Pinpoint the cell where the given text exists, returning its (X, Y) midpoint coordinate. 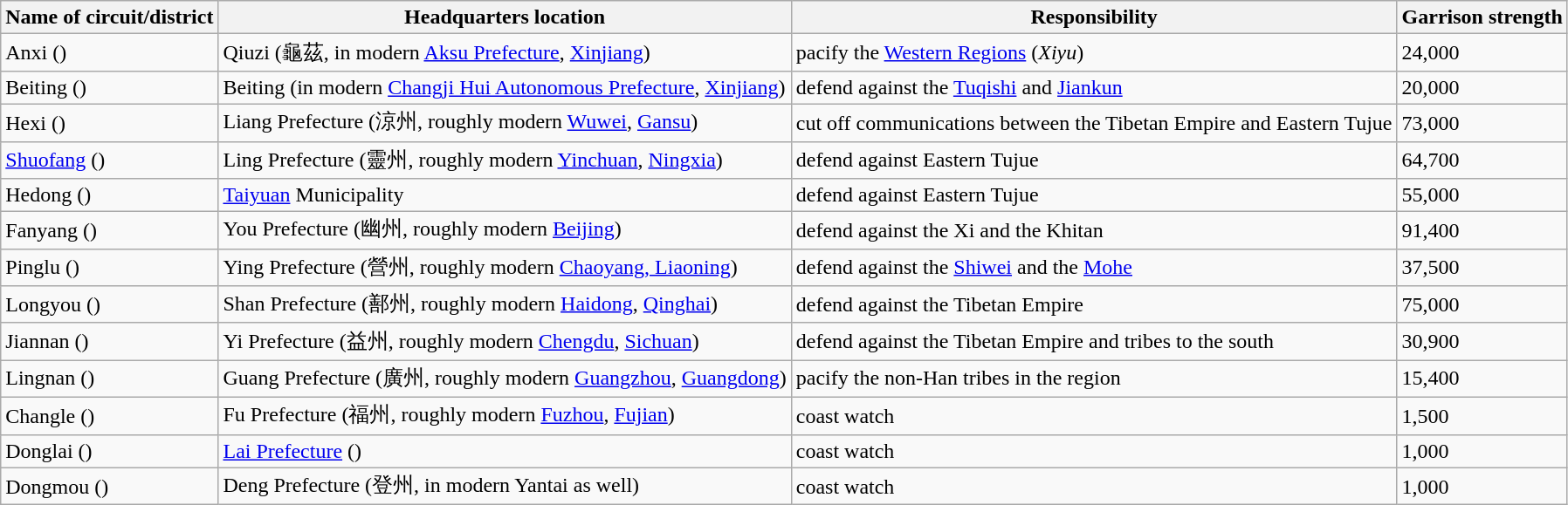
Deng Prefecture (登州, in modern Yantai as well) (505, 487)
Changle () (110, 415)
75,000 (1482, 305)
Liang Prefecture (涼州, roughly modern Wuwei, Gansu) (505, 122)
Ying Prefecture (營州, roughly modern Chaoyang, Liaoning) (505, 267)
defend against the Xi and the Khitan (1094, 230)
defend against the Tibetan Empire and tribes to the south (1094, 342)
Dongmou () (110, 487)
Beiting () (110, 87)
defend against the Tibetan Empire (1094, 305)
Donglai () (110, 451)
Lai Prefecture () (505, 451)
Lingnan () (110, 379)
Shuofang () (110, 160)
Beiting (in modern Changji Hui Autonomous Prefecture, Xinjiang) (505, 87)
Hedong () (110, 195)
Garrison strength (1482, 17)
1,500 (1482, 415)
Qiuzi (龜茲, in modern Aksu Prefecture, Xinjiang) (505, 52)
Pinglu () (110, 267)
Taiyuan Municipality (505, 195)
64,700 (1482, 160)
defend against the Tuqishi and Jiankun (1094, 87)
24,000 (1482, 52)
37,500 (1482, 267)
Responsibility (1094, 17)
Yi Prefecture (益州, roughly modern Chengdu, Sichuan) (505, 342)
91,400 (1482, 230)
Ling Prefecture (靈州, roughly modern Yinchuan, Ningxia) (505, 160)
Name of circuit/district (110, 17)
55,000 (1482, 195)
Longyou () (110, 305)
Guang Prefecture (廣州, roughly modern Guangzhou, Guangdong) (505, 379)
pacify the non-Han tribes in the region (1094, 379)
defend against the Shiwei and the Mohe (1094, 267)
cut off communications between the Tibetan Empire and Eastern Tujue (1094, 122)
Jiannan () (110, 342)
Shan Prefecture (鄯州, roughly modern Haidong, Qinghai) (505, 305)
30,900 (1482, 342)
Headquarters location (505, 17)
You Prefecture (幽州, roughly modern Beijing) (505, 230)
Fanyang () (110, 230)
20,000 (1482, 87)
Fu Prefecture (福州, roughly modern Fuzhou, Fujian) (505, 415)
Hexi () (110, 122)
73,000 (1482, 122)
pacify the Western Regions (Xiyu) (1094, 52)
Anxi () (110, 52)
15,400 (1482, 379)
